Provide the [x, y] coordinate of the cell's center where the given text is located.  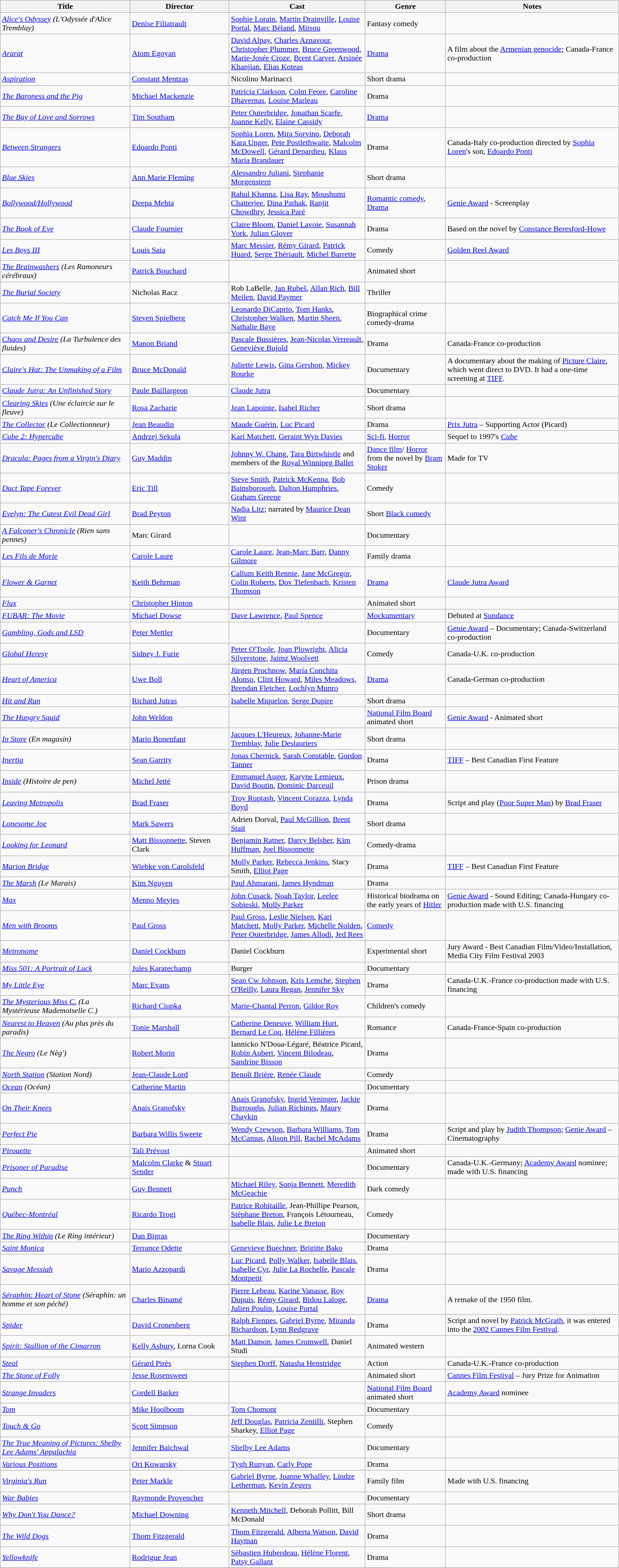
The Negro (Le Nèg') [65, 1053]
Maude Guérin, Luc Picard [297, 424]
Pascale Bussières, Jean-Nicolas Verreault, Geneviève Bujold [297, 344]
Gérard Pirès [180, 1363]
The Book of Eve [65, 229]
Marion Bridge [65, 866]
Paule Baillargeon [180, 391]
Marc Girard [180, 535]
Juliette Lewis, Gina Gershon, Mickey Rourke [297, 369]
Canada-U.K.-France co-production [532, 1363]
Leonardo DiCaprio, Tom Hanks, Christopher Walken, Martin Sheen, Nathalie Baye [297, 318]
Catherine Deneuve, William Hurt, Bernard Le Coq, Hélène Fillières [297, 1028]
Benjamin Ratner, Darcy Belsher, Kim Huffman, Joel Bissonnette [297, 845]
Looking for Leonard [65, 845]
Script and novel by Patrick McGrath, it was entered into the 2002 Cannes Film Festival. [532, 1325]
Mike Hoolboom [180, 1409]
Michael Riley, Sonja Bennett, Meredith McGeachie [297, 1188]
Alessandro Juliani, Stephanie Morgenstern [297, 177]
The Burial Society [65, 292]
Between Strangers [65, 147]
Edoardo Ponti [180, 147]
Dan Bigras [180, 1235]
A documentary about the making of Picture Claire, which went direct to DVD. It had a one-time screening at TIFF. [532, 369]
Mark Sawers [180, 824]
Guy Maddin [180, 458]
Canada-France co-production [532, 344]
Jacques L'Heureux, Johanne-Marie Tremblay, Julie Deslauriers [297, 739]
Michael Mackenzie [180, 96]
Canada-U.K. co-production [532, 654]
Jury Award - Best Canadian Film/Video/Installation, Media City Film Festival 2003 [532, 951]
Rosa Zacharie [180, 408]
Metronome [65, 951]
The Mysterious Miss C. (La Mystérieuse Mademoiselle C.) [65, 1006]
Prisoner of Paradise [65, 1168]
In Store (En magasin) [65, 739]
A remake of the 1950 film. [532, 1299]
Sean Cw Johnson, Kris Lemche, Stephen O'Reilly, Laura Regan, Jennifer Sky [297, 985]
John Cusack, Noah Taylor, Leelee Sobieski, Molly Parker [297, 900]
Deepa Mehta [180, 203]
Duct Tape Forever [65, 488]
Spider [65, 1325]
Tom [65, 1409]
Experimental short [405, 951]
Claude Jutra: An Unfinished Story [65, 391]
Iannicko N'Doua-Légaré, Béatrice Picard, Robin Aubert, Vincent Bilodeau, Sandrine Bisson [297, 1053]
Claire's Hat: The Unmaking of a Film [65, 369]
Cube 2: Hypercube [65, 437]
Jonas Chernick, Sarah Constable, Gordon Tanner [297, 760]
Ocean (Océan) [65, 1087]
Ararat [65, 54]
Savage Messiah [65, 1269]
The True Meaning of Pictures: Shelby Lee Adams' Appalachia [65, 1447]
Charles Binamé [180, 1299]
Manon Briand [180, 344]
Canada-U.K.-Germany; Academy Award nominee; made with U.S. financing [532, 1168]
Denise Filiatrault [180, 24]
Director [180, 7]
Bruce McDonald [180, 369]
Québec-Montréal [65, 1214]
Christopher Hinton [180, 603]
Saint Monica [65, 1248]
Genie Award - Sound Editing; Canada-Hungary co-production made with U.S. financing [532, 900]
Spirit: Stallion of the Cimarron [65, 1347]
Flux [65, 603]
Ori Kowarsky [180, 1464]
Short Black comedy [405, 514]
Louis Saia [180, 250]
Marie-Chantal Perron, Gildor Roy [297, 1006]
Genie Award - Screenplay [532, 203]
John Weldon [180, 717]
Family film [405, 1481]
Jules Karatechamp [180, 968]
Patrick Bouchard [180, 271]
Blue Skies [65, 177]
Debuted at Sundance [532, 615]
Gabriel Byrne, Joanne Whalley, Lindze Letherman, Kevin Zegers [297, 1481]
Evelyn: The Cutest Evil Dead Girl [65, 514]
Paul Gross [180, 925]
Tim Southam [180, 117]
Kari Matchett, Geraint Wyn Davies [297, 437]
Genie Award - Animated short [532, 717]
Andrzej Sekuła [180, 437]
Chaos and Desire (La Turbulence des fluides) [65, 344]
Brad Peyton [180, 514]
Mockumentary [405, 615]
The Brainwashers (Les Ramoneurs cérébraux) [65, 271]
Various Positions [65, 1464]
Genevieve Buechner, Brigitte Bako [297, 1248]
Jean Beaudin [180, 424]
Jesse Rosensweet [180, 1376]
Peter O'Toole, Joan Plowright, Alicia Silverstone, Jaimz Woolvett [297, 654]
Paul Gross, Leslie Nielsen, Kari Matchett, Molly Parker, Michelle Nolden, Peter Outerbridge, James Allodi, Jed Rees [297, 925]
Genre [405, 7]
Jürgen Prochnow, María Conchita Alonso, Clint Howard, Miles Meadows, Brendan Fletcher, Lochlyn Munro [297, 679]
Cast [297, 7]
Inside (Histoire de pen) [65, 781]
A Falconer's Chronicle (Rien sans pennes) [65, 535]
Uwe Boll [180, 679]
Academy Award nominee [532, 1392]
Ralph Fiennes, Gabriel Byrne, Miranda Richardson, Lynn Redgrave [297, 1325]
Sequel to 1997's Cube [532, 437]
Title [65, 7]
Peter Outerbridge, Jonathan Scarfe, Joanne Kelly, Elaine Cassidy [297, 117]
David Cronenberg [180, 1325]
Bollywood/Hollywood [65, 203]
Biographical crime comedy-drama [405, 318]
The Stone of Folly [65, 1376]
Animated western [405, 1347]
Gambling, Gods and LSD [65, 632]
Claude Jutra Award [532, 582]
Perfect Pie [65, 1134]
Pierre Lebeau, Karine Vanasse, Roy Dupuis, Rémy Girard, Bidou Laloge, Julien Poulin, Louise Portal [297, 1299]
Catherine Martin [180, 1087]
Rodrigue Jean [180, 1557]
Sci-fi, Horror [405, 437]
Marc Evans [180, 985]
Nicolino Marinacci [297, 79]
Carole Laure [180, 556]
Constant Mentzas [180, 79]
Tonie Marshall [180, 1028]
Matt Damon, James Cromwell, Daniel Studi [297, 1347]
Steal [65, 1363]
Les Fils de Marie [65, 556]
On Their Knees [65, 1108]
Hit and Run [65, 701]
Stephen Dorff, Natasha Henstridge [297, 1363]
The Hungry Squid [65, 717]
Canada-German co-production [532, 679]
Script and play by Judith Thompson; Genie Award – Cinematography [532, 1134]
Rob LaBelle, Jan Rubeš, Allan Rich, Bill Meilen, David Paymer [297, 292]
Men with Brooms [65, 925]
Max [65, 900]
Claude Fournier [180, 229]
Raymonde Provencher [180, 1498]
Burger [297, 968]
FUBAR: The Movie [65, 615]
Keith Behrman [180, 582]
Romantic comedy, Drama [405, 203]
Sean Garrity [180, 760]
Canada-U.K.-France co-production made with U.S. financing [532, 985]
Global Heresy [65, 654]
Dracula: Pages from a Virgin's Diary [65, 458]
Strange Invaders [65, 1392]
Brad Fraser [180, 802]
Cannes Film Festival – Jury Prize for Animation [532, 1376]
Adrien Dorval, Paul McGillion, Brent Stait [297, 824]
Séraphin: Heart of Stone (Séraphin: un homme et son péché) [65, 1299]
Mario Bonenfant [180, 739]
Family drama [405, 556]
Touch & Go [65, 1426]
Anais Granofsky, Ingrid Veninger, Jackie Burroughs, Julian Richings, Maury Chaykin [297, 1108]
North Station (Station Nord) [65, 1074]
Thom Fitzgerald [180, 1536]
A film about the Armenian genocide; Canada-France co-production [532, 54]
Sophia Loren, Mira Sorvino, Deborah Kara Unger, Pete Postlethwaite, Malcolm McDowell, Gérard Depardieu, Klaus Maria Brandauer [297, 147]
Ann Marie Fleming [180, 177]
Dark comedy [405, 1188]
Romance [405, 1028]
Virginia's Run [65, 1481]
The Wild Dogs [65, 1536]
Johnny W. Chang, Tara Birtwhistle and members of the Royal Winnipeg Ballet [297, 458]
Marc Messier, Rémy Girard, Patrick Huard, Serge Thériault, Michel Barrette [297, 250]
Pirouette [65, 1151]
Malcolm Clarke & Stuart Sender [180, 1168]
Comedy-drama [405, 845]
Inertia [65, 760]
Michael Dowse [180, 615]
Claire Bloom, Daniel Lavoie, Susannah York, Julian Glover [297, 229]
Patricia Clarkson, Colm Feore, Caroline Dhavernas, Louise Marleau [297, 96]
Thriller [405, 292]
Notes [532, 7]
Steve Smith, Patrick McKenna, Bob Bainsborough, Dalton Humphries, Graham Greene [297, 488]
The Bay of Love and Sorrows [65, 117]
Lonesome Joe [65, 824]
Peter Markle [180, 1481]
Steven Spielberg [180, 318]
Kelly Asbury, Lorna Cook [180, 1347]
Eric Till [180, 488]
Jean Lapointe, Isabel Richer [297, 408]
Kenneth Mitchell, Deborah Pollitt, Bill McDonald [297, 1514]
Mario Azzopardi [180, 1269]
Atom Egoyan [180, 54]
Emmanuel Auger, Karyne Lemieux, David Boutin, Dominic Darceuil [297, 781]
Jennifer Baichwal [180, 1447]
Miss 501: A Portrait of Luck [65, 968]
Wiebke von Carolsfeld [180, 866]
Matt Bissonnette, Steven Clark [180, 845]
Terrance Odette [180, 1248]
Heart of America [65, 679]
War Babies [65, 1498]
Prison drama [405, 781]
Alice's Odyssey (L'Odyssée d'Alice Tremblay) [65, 24]
Claude Jutra [297, 391]
Michel Jetté [180, 781]
Genie Award – Documentary; Canada-Switzerland co-production [532, 632]
Yellowknife [65, 1557]
Catch Me If You Can [65, 318]
Robert Morin [180, 1053]
Tom Chomont [297, 1409]
Aspiration [65, 79]
Clearing Skies (Une éclaircie sur le fleuve) [65, 408]
Luc Picard, Polly Walker, Isabelle Blais, Isabelle Cyr, Julie La Rochelle, Pascale Montpetit [297, 1269]
Sébastien Huberdeau, Hélène Florent, Patsy Gallant [297, 1557]
Made with U.S. financing [532, 1481]
Dave Lawrence, Paul Spence [297, 615]
The Marsh (Le Marais) [65, 883]
Canada-France-Spain co-production [532, 1028]
Jeff Douglas, Patricia Zentilli, Stephen Sharkey, Elliot Page [297, 1426]
Nearest to Heaven (Au plus près du paradis) [65, 1028]
Patrice Robitaille, Jean-Phillipe Pearson, Stéphane Breton, François Létourneau, Isabelle Blais, Julie Le Breton [297, 1214]
Isabelle Miquelon, Serge Dupire [297, 701]
Why Don't You Dance? [65, 1514]
Fantasy comedy [405, 24]
Richard Ciupka [180, 1006]
My Little Eye [65, 985]
Scott Simpson [180, 1426]
Children's comedy [405, 1006]
Paul Ahmarani, James Hyndman [297, 883]
Rahul Khanna, Lisa Ray, Moushumi Chatterjee, Dina Pathak, Ranjit Chowdhry, Jessica Paré [297, 203]
Molly Parker, Rebecca Jenkins, Stacy Smith, Elliot Page [297, 866]
Nadia Litz; narrated by Maurice Dean Wint [297, 514]
Callum Keith Rennie, Jane McGregor, Colin Roberts, Dov Tiefenbach, Kristen Thomson [297, 582]
Punch [65, 1188]
David Alpay, Charles Aznavour, Christopher Plummer, Bruce Greenwood, Marie-Josée Croze, Brent Carver, Arsinée Khanjian, Elias Koteas [297, 54]
Canada-Italy co-production directed by Sophia Loren's son, Edoardo Ponti [532, 147]
Ricardo Trogi [180, 1214]
Flower & Garnet [65, 582]
Script and play (Poor Super Man) by Brad Fraser [532, 802]
Menno Meyjes [180, 900]
Guy Bennett [180, 1188]
Peter Mettler [180, 632]
Carole Laure, Jean-Marc Barr, Danny Gilmore [297, 556]
Dance film/ Horror from the novel by Bram Stoker [405, 458]
Benoît Brière, Renée Claude [297, 1074]
Nicholas Racz [180, 292]
Barbara Willis Sweete [180, 1134]
Sidney J. Furie [180, 654]
Based on the novel by Constance Beresford-Howe [532, 229]
Anais Granofsky [180, 1108]
Michael Downing [180, 1514]
Historical biodrama on the early years of Hitler [405, 900]
Shelby Lee Adams [297, 1447]
Action [405, 1363]
The Collector (Le Collectionneur) [65, 424]
Prix Jutra – Supporting Actor (Picard) [532, 424]
Sophie Lorain, Martin Drainville, Louise Portal, Marc Béland, Mitsou [297, 24]
Made for TV [532, 458]
Wendy Crewson, Barbara Williams, Tom McCamus, Alison Pill, Rachel McAdams [297, 1134]
Golden Reel Award [532, 250]
Troy Ruptash, Vincent Corazza, Lynda Boyd [297, 802]
Leaving Metropolis [65, 802]
Thom Fitzgerald, Alberta Watson, David Hayman [297, 1536]
Les Boys III [65, 250]
Jean-Claude Lord [180, 1074]
The Baroness and the Pig [65, 96]
Tali Prévost [180, 1151]
Tygh Runyan, Carly Pope [297, 1464]
The Ring Within (Le Ring intérieur) [65, 1235]
Kim Nguyen [180, 883]
Richard Jutras [180, 701]
Cordell Barker [180, 1392]
